Scan for the cell matching the given text and deliver its [X, Y] coordinate at center. 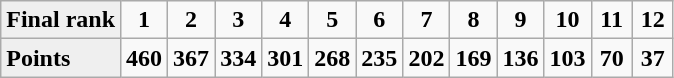
3 [238, 20]
169 [474, 58]
9 [520, 20]
202 [426, 58]
460 [144, 58]
7 [426, 20]
11 [612, 20]
8 [474, 20]
6 [380, 20]
4 [286, 20]
334 [238, 58]
2 [192, 20]
Final rank [61, 20]
367 [192, 58]
235 [380, 58]
5 [332, 20]
Points [61, 58]
37 [652, 58]
136 [520, 58]
301 [286, 58]
12 [652, 20]
10 [568, 20]
268 [332, 58]
70 [612, 58]
103 [568, 58]
1 [144, 20]
